Return the (X, Y) coordinate for the center point of the cell that contains the specified text.  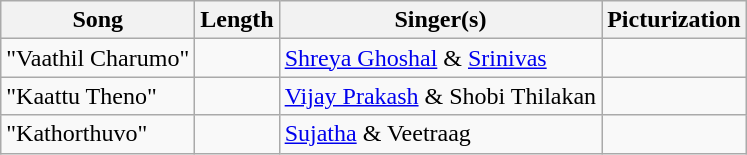
"Kathorthuvo" (98, 134)
"Kaattu Theno" (98, 96)
Length (237, 20)
Picturization (674, 20)
"Vaathil Charumo" (98, 58)
Sujatha & Veetraag (440, 134)
Song (98, 20)
Shreya Ghoshal & Srinivas (440, 58)
Singer(s) (440, 20)
Vijay Prakash & Shobi Thilakan (440, 96)
